Pinpoint the cell where the given text exists, returning its (x, y) midpoint coordinate. 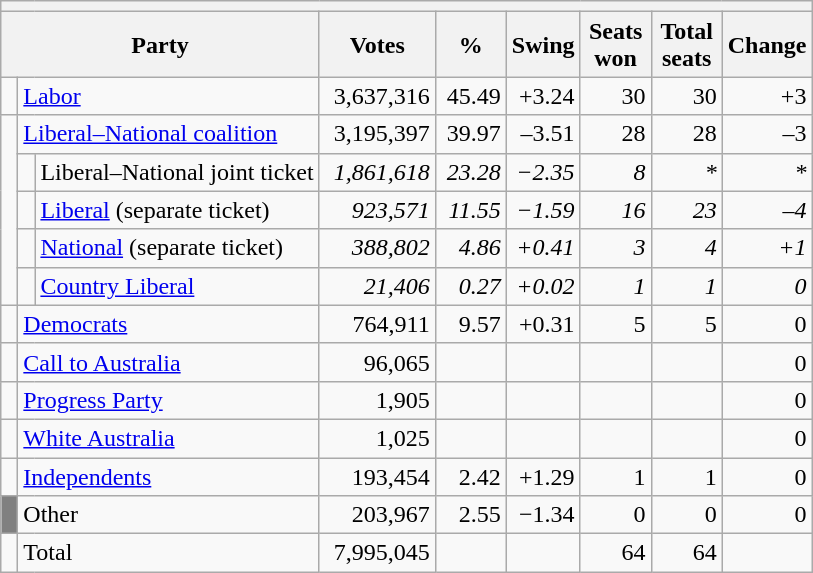
−2.35 (543, 172)
Swing (543, 44)
1,025 (377, 438)
4 (686, 248)
3,637,316 (377, 96)
Liberal–National joint ticket (177, 172)
Party (160, 44)
−1.59 (543, 210)
Progress Party (168, 400)
8 (616, 172)
Votes (377, 44)
923,571 (377, 210)
7,995,045 (377, 553)
% (470, 44)
Other (168, 515)
1,905 (377, 400)
Seats won (616, 44)
3,195,397 (377, 134)
9.57 (470, 324)
203,967 (377, 515)
Total seats (686, 44)
3 (616, 248)
+0.41 (543, 248)
+1.29 (543, 477)
193,454 (377, 477)
+3 (767, 96)
388,802 (377, 248)
+1 (767, 248)
96,065 (377, 362)
–4 (767, 210)
Liberal–National coalition (168, 134)
+0.31 (543, 324)
23.28 (470, 172)
Total (168, 553)
National (separate ticket) (177, 248)
45.49 (470, 96)
+0.02 (543, 286)
23 (686, 210)
16 (616, 210)
+3.24 (543, 96)
Liberal (separate ticket) (177, 210)
1,861,618 (377, 172)
11.55 (470, 210)
Democrats (168, 324)
Call to Australia (168, 362)
Independents (168, 477)
Change (767, 44)
−1.34 (543, 515)
–3.51 (543, 134)
39.97 (470, 134)
764,911 (377, 324)
White Australia (168, 438)
Labor (168, 96)
4.86 (470, 248)
0.27 (470, 286)
Country Liberal (177, 286)
2.42 (470, 477)
21,406 (377, 286)
–3 (767, 134)
2.55 (470, 515)
